Locate the cell with the specified text and output its [x, y] center coordinate. 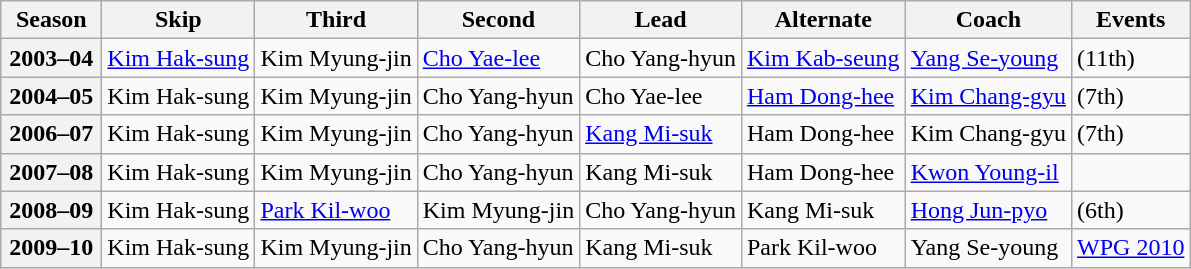
2004–05 [52, 96]
2006–07 [52, 134]
Season [52, 20]
2007–08 [52, 172]
Events [1131, 20]
2003–04 [52, 58]
Kim Kab-seung [823, 58]
Kwon Young-il [988, 172]
Lead [661, 20]
Hong Jun-pyo [988, 210]
(6th) [1131, 210]
Third [336, 20]
Second [498, 20]
(11th) [1131, 58]
WPG 2010 [1131, 248]
Coach [988, 20]
2008–09 [52, 210]
2009–10 [52, 248]
Alternate [823, 20]
Skip [178, 20]
